For the text-containing cell, return its midpoint in [x, y] coordinate format. 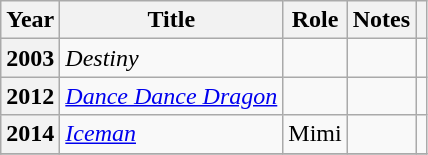
2014 [30, 134]
2003 [30, 58]
Notes [381, 20]
Title [172, 20]
Destiny [172, 58]
Mimi [315, 134]
Dance Dance Dragon [172, 96]
Role [315, 20]
Iceman [172, 134]
Year [30, 20]
2012 [30, 96]
